Pinpoint the cell where the given text exists, returning its [X, Y] midpoint coordinate. 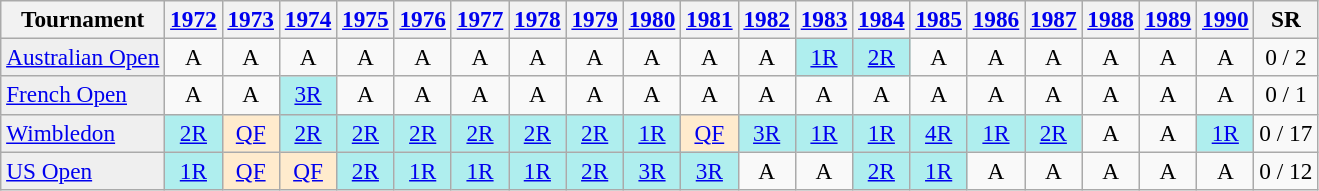
0 / 1 [1286, 95]
Tournament [83, 19]
1973 [250, 19]
1978 [538, 19]
1985 [938, 19]
1974 [308, 19]
French Open [83, 95]
1987 [1054, 19]
1988 [1110, 19]
1980 [652, 19]
1989 [1168, 19]
4R [938, 133]
1979 [594, 19]
US Open [83, 170]
SR [1286, 19]
Wimbledon [83, 133]
0 / 2 [1286, 57]
1984 [882, 19]
1982 [766, 19]
1972 [194, 19]
0 / 12 [1286, 170]
1990 [1226, 19]
1986 [996, 19]
1981 [710, 19]
Australian Open [83, 57]
0 / 17 [1286, 133]
1976 [422, 19]
1975 [366, 19]
1977 [480, 19]
1983 [824, 19]
